Detect which cell encompasses the target text, then output its (x, y) center coordinate. 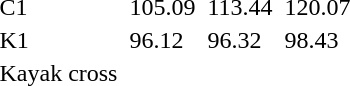
96.32 (240, 40)
96.12 (162, 40)
